Return [X, Y] of the center of cell containing provided text 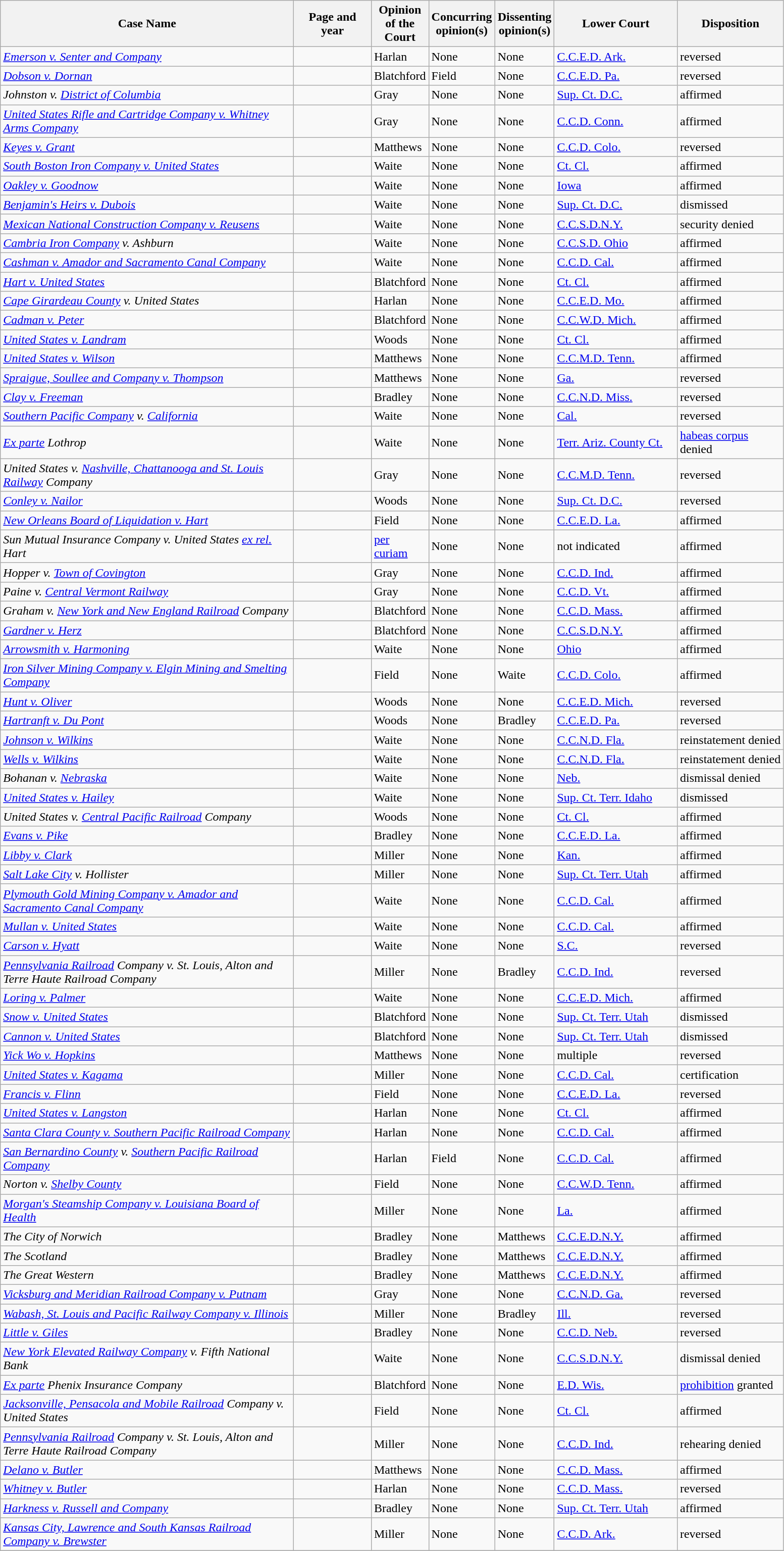
Kan. [616, 855]
Ill. [616, 1314]
Jacksonville, Pensacola and Mobile Railroad Company v. United States [147, 1411]
Cambria Iron Company v. Ashburn [147, 243]
prohibition granted [730, 1385]
Iowa [616, 185]
Clay v. Freeman [147, 397]
United States v. Wilson [147, 359]
Concurring opinion(s) [461, 24]
Wells v. Wilkins [147, 759]
Ga. [616, 378]
Yick Wo v. Hopkins [147, 1056]
Cal. [616, 416]
Paine v. Central Vermont Railway [147, 591]
Conley v. Nailor [147, 501]
Iron Silver Mining Company v. Elgin Mining and Smelting Company [147, 676]
Bohanan v. Nebraska [147, 778]
Mexican National Construction Company v. Reusens [147, 224]
Cape Girardeau County v. United States [147, 301]
C.C.D. Ark. [616, 1534]
Disposition [730, 24]
Hopper v. Town of Covington [147, 572]
Hartranft v. Du Pont [147, 721]
Delano v. Butler [147, 1470]
C.C.N.D. Ga. [616, 1294]
Cadman v. Peter [147, 320]
Terr. Ariz. County Ct. [616, 442]
Whitney v. Butler [147, 1489]
C.C.E.D. Ark. [616, 57]
Norton v. Shelby County [147, 1184]
Ex parte Phenix Insurance Company [147, 1385]
Sun Mutual Insurance Company v. United States ex rel. Hart [147, 546]
Keyes v. Grant [147, 147]
South Boston Iron Company v. United States [147, 166]
Plymouth Gold Mining Company v. Amador and Sacramento Canal Company [147, 900]
United States Rifle and Cartridge Company v. Whitney Arms Company [147, 121]
C.C.W.D. Tenn. [616, 1184]
Hart v. United States [147, 281]
multiple [616, 1056]
Lower Court [616, 24]
Oakley v. Goodnow [147, 185]
Hunt v. Oliver [147, 702]
Santa Clara County v. Southern Pacific Railroad Company [147, 1132]
Southern Pacific Company v. California [147, 416]
Emerson v. Senter and Company [147, 57]
Page and year [333, 24]
C.C.D. Conn. [616, 121]
Benjamin's Heirs v. Dubois [147, 205]
rehearing denied [730, 1443]
Johnson v. Wilkins [147, 740]
United States v. Landram [147, 339]
Libby v. Clark [147, 855]
Francis v. Flinn [147, 1094]
Harkness v. Russell and Company [147, 1508]
New Orleans Board of Liquidation v. Hart [147, 520]
Ohio [616, 649]
The City of Norwich [147, 1236]
Salt Lake City v. Hollister [147, 874]
San Bernardino County v. Southern Pacific Railroad Company [147, 1159]
Kansas City, Lawrence and South Kansas Railroad Company v. Brewster [147, 1534]
habeas corpus denied [730, 442]
Cashman v. Amador and Sacramento Canal Company [147, 262]
United States v. Kagama [147, 1075]
Wabash, St. Louis and Pacific Railway Company v. Illinois [147, 1314]
Loring v. Palmer [147, 998]
security denied [730, 224]
Vicksburg and Meridian Railroad Company v. Putnam [147, 1294]
Spraigue, Soullee and Company v. Thompson [147, 378]
New York Elevated Railway Company v. Fifth National Bank [147, 1359]
La. [616, 1210]
Opinion of the Court [400, 24]
Case Name [147, 24]
Snow v. United States [147, 1017]
C.C.S.D. Ohio [616, 243]
United States v. Hailey [147, 797]
C.C.N.D. Miss. [616, 397]
per curiam [400, 546]
United States v. Nashville, Chattanooga and St. Louis Railway Company [147, 475]
Dobson v. Dornan [147, 76]
S.C. [616, 945]
United States v. Langston [147, 1113]
Dissenting opinion(s) [525, 24]
United States v. Central Pacific Railroad Company [147, 817]
C.C.W.D. Mich. [616, 320]
The Great Western [147, 1275]
C.C.D. Neb. [616, 1333]
C.C.D. Vt. [616, 591]
Evans v. Pike [147, 836]
Sup. Ct. Terr. Idaho [616, 797]
E.D. Wis. [616, 1385]
Cannon v. United States [147, 1036]
Graham v. New York and New England Railroad Company [147, 611]
Arrowsmith v. Harmoning [147, 649]
Gardner v. Herz [147, 630]
certification [730, 1075]
Little v. Giles [147, 1333]
Mullan v. United States [147, 926]
The Scotland [147, 1256]
not indicated [616, 546]
Johnston v. District of Columbia [147, 95]
C.C.E.D. Mo. [616, 301]
Morgan's Steamship Company v. Louisiana Board of Health [147, 1210]
Ex parte Lothrop [147, 442]
Carson v. Hyatt [147, 945]
Neb. [616, 778]
